Capture the cell that displays the provided text and extract its [X, Y] central coordinate. 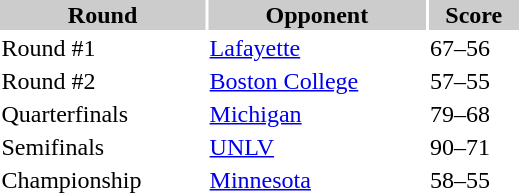
Boston College [317, 81]
Score [474, 15]
Round #1 [102, 48]
Round [102, 15]
UNLV [317, 147]
Round #2 [102, 81]
Lafayette [317, 48]
Michigan [317, 114]
Opponent [317, 15]
57–55 [474, 81]
67–56 [474, 48]
Quarterfinals [102, 114]
90–71 [474, 147]
Semifinals [102, 147]
79–68 [474, 114]
